Scan for the cell matching the given text and deliver its [x, y] coordinate at center. 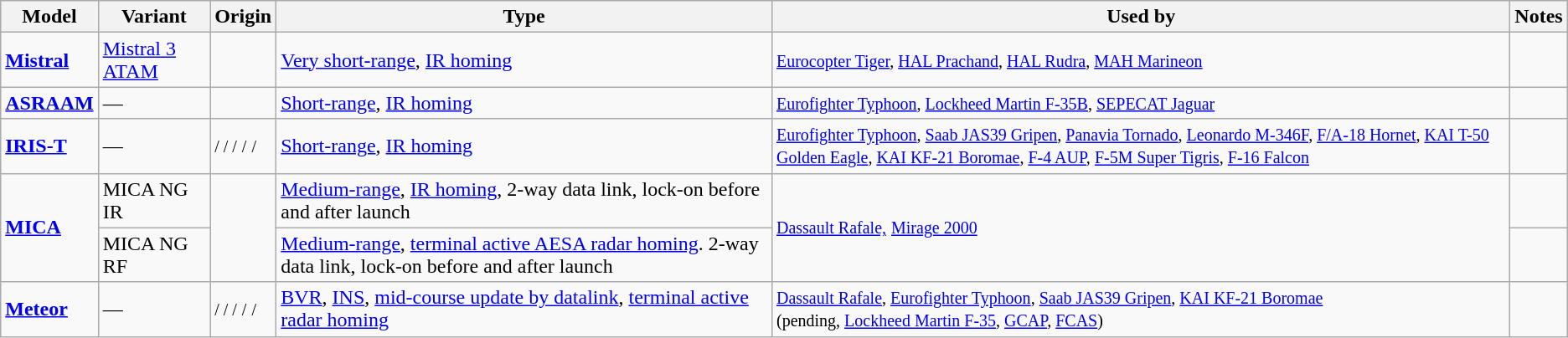
Type [524, 17]
ASRAAM [49, 103]
MICA [49, 228]
Mistral [49, 60]
Dassault Rafale, Mirage 2000 [1141, 228]
Dassault Rafale, Eurofighter Typhoon, Saab JAS39 Gripen, KAI KF-21 Boromae(pending, Lockheed Martin F-35, GCAP, FCAS) [1141, 310]
Mistral 3 ATAM [154, 60]
Variant [154, 17]
BVR, INS, mid-course update by datalink, terminal active radar homing [524, 310]
Medium-range, IR homing, 2-way data link, lock-on before and after launch [524, 201]
IRIS-T [49, 146]
Very short-range, IR homing [524, 60]
Eurofighter Typhoon, Lockheed Martin F-35B, SEPECAT Jaguar [1141, 103]
MICA NG RF [154, 254]
Origin [243, 17]
MICA NG IR [154, 201]
Model [49, 17]
Meteor [49, 310]
Medium-range, terminal active AESA radar homing. 2-way data link, lock-on before and after launch [524, 254]
Notes [1539, 17]
Used by [1141, 17]
Eurocopter Tiger, HAL Prachand, HAL Rudra, MAH Marineon [1141, 60]
